Locate the cell with the specified text and output its (x, y) center coordinate. 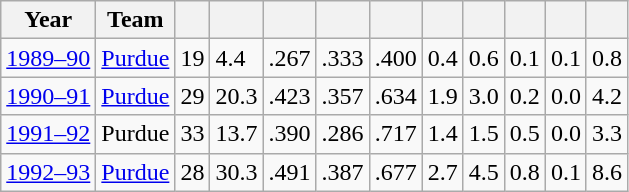
8.6 (606, 172)
0.6 (484, 58)
1.4 (442, 134)
.390 (290, 134)
.491 (290, 172)
4.2 (606, 96)
.267 (290, 58)
Year (48, 20)
.423 (290, 96)
4.4 (236, 58)
1.5 (484, 134)
1989–90 (48, 58)
.286 (342, 134)
1991–92 (48, 134)
0.2 (524, 96)
.387 (342, 172)
.677 (396, 172)
.333 (342, 58)
3.0 (484, 96)
.717 (396, 134)
3.3 (606, 134)
.400 (396, 58)
.357 (342, 96)
1.9 (442, 96)
19 (192, 58)
33 (192, 134)
0.5 (524, 134)
29 (192, 96)
1992–93 (48, 172)
0.4 (442, 58)
1990–91 (48, 96)
2.7 (442, 172)
.634 (396, 96)
28 (192, 172)
Team (136, 20)
20.3 (236, 96)
4.5 (484, 172)
30.3 (236, 172)
13.7 (236, 134)
